Return [x, y] of the center of cell containing provided text 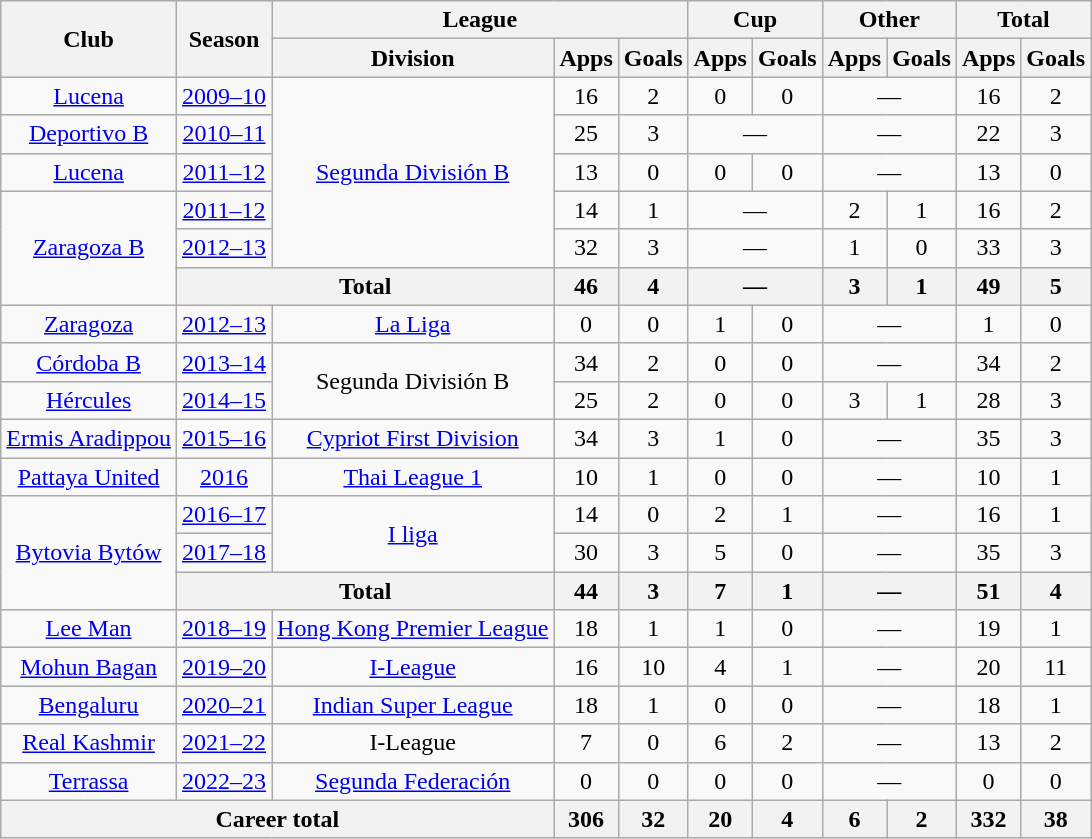
Cup [755, 20]
Lee Man [89, 629]
2020–21 [224, 705]
46 [586, 286]
30 [586, 553]
22 [988, 134]
11 [1056, 667]
Deportivo B [89, 134]
2016 [224, 477]
2015–16 [224, 438]
Cypriot First Division [413, 438]
2014–15 [224, 400]
I liga [413, 534]
2022–23 [224, 781]
Other [889, 20]
2016–17 [224, 515]
2010–11 [224, 134]
19 [988, 629]
2021–22 [224, 743]
51 [988, 591]
La Liga [413, 324]
Thai League 1 [413, 477]
Real Kashmir [89, 743]
49 [988, 286]
Ermis Aradippou [89, 438]
44 [586, 591]
332 [988, 819]
2018–19 [224, 629]
33 [988, 248]
Career total [278, 819]
Season [224, 39]
Division [413, 58]
Pattaya United [89, 477]
Segunda Federación [413, 781]
Zaragoza B [89, 248]
306 [586, 819]
Córdoba B [89, 362]
Zaragoza [89, 324]
Bengaluru [89, 705]
Club [89, 39]
Terrassa [89, 781]
Hércules [89, 400]
2009–10 [224, 96]
League [480, 20]
2017–18 [224, 553]
Bytovia Bytów [89, 553]
38 [1056, 819]
2013–14 [224, 362]
28 [988, 400]
Indian Super League [413, 705]
Mohun Bagan [89, 667]
Hong Kong Premier League [413, 629]
2019–20 [224, 667]
